Identify which cell holds the provided text, then report its (X, Y) central coordinate. 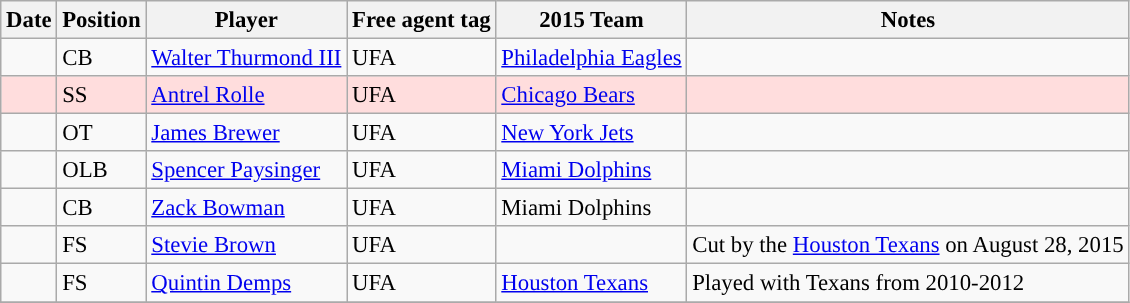
Notes (908, 20)
OLB (102, 170)
James Brewer (246, 133)
Antrel Rolle (246, 95)
Date (29, 20)
Philadelphia Eagles (592, 58)
Houston Texans (592, 283)
Quintin Demps (246, 283)
Cut by the Houston Texans on August 28, 2015 (908, 245)
Stevie Brown (246, 245)
OT (102, 133)
Chicago Bears (592, 95)
Played with Texans from 2010-2012 (908, 283)
Player (246, 20)
Spencer Paysinger (246, 170)
Zack Bowman (246, 208)
Position (102, 20)
SS (102, 95)
Walter Thurmond III (246, 58)
New York Jets (592, 133)
Free agent tag (422, 20)
2015 Team (592, 20)
